Find where the given text appears and provide that cell's center as (X, Y) coordinate. 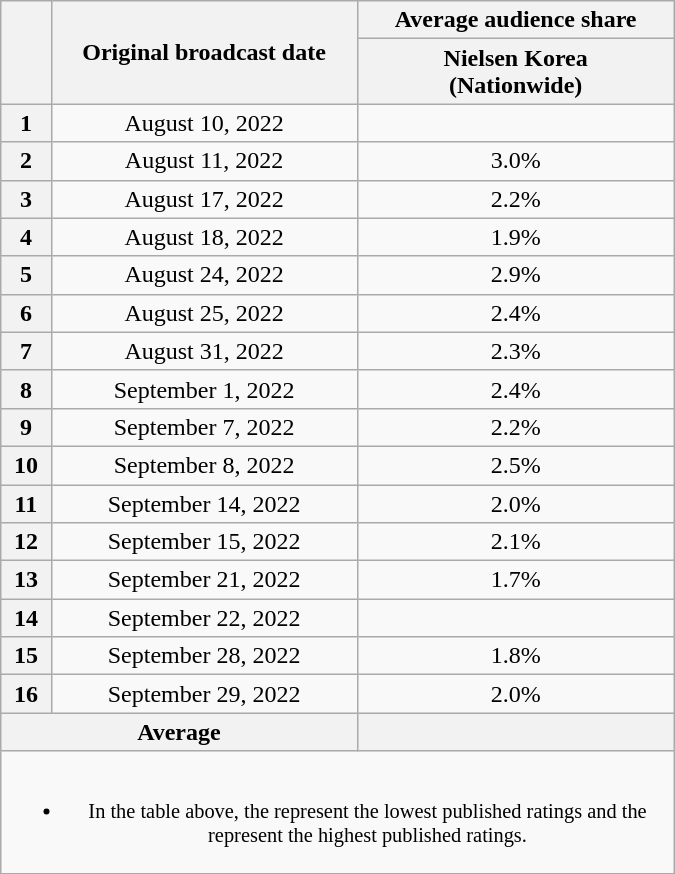
3.0% (516, 161)
2 (26, 161)
10 (26, 465)
2.3% (516, 351)
11 (26, 503)
September 29, 2022 (204, 694)
August 25, 2022 (204, 313)
August 31, 2022 (204, 351)
August 11, 2022 (204, 161)
5 (26, 275)
1.7% (516, 580)
August 10, 2022 (204, 123)
September 15, 2022 (204, 542)
2.9% (516, 275)
In the table above, the represent the lowest published ratings and the represent the highest published ratings. (338, 812)
September 1, 2022 (204, 389)
15 (26, 656)
Original broadcast date (204, 52)
Average (179, 732)
2.5% (516, 465)
2.1% (516, 542)
7 (26, 351)
September 14, 2022 (204, 503)
September 8, 2022 (204, 465)
1.8% (516, 656)
14 (26, 618)
September 28, 2022 (204, 656)
Average audience share (516, 20)
August 18, 2022 (204, 237)
8 (26, 389)
4 (26, 237)
13 (26, 580)
3 (26, 199)
16 (26, 694)
1 (26, 123)
August 24, 2022 (204, 275)
September 22, 2022 (204, 618)
Nielsen Korea(Nationwide) (516, 72)
August 17, 2022 (204, 199)
September 21, 2022 (204, 580)
9 (26, 427)
12 (26, 542)
1.9% (516, 237)
September 7, 2022 (204, 427)
6 (26, 313)
